Output the [X, Y] coordinate of the center of the cell containing the given text.  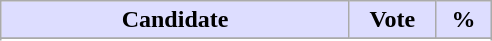
Vote [392, 20]
% [463, 20]
Candidate [176, 20]
